From the cell containing the given text, extract its center point as [x, y] coordinate. 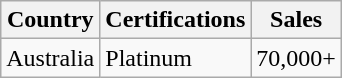
Certifications [176, 20]
70,000+ [296, 58]
Platinum [176, 58]
Country [50, 20]
Australia [50, 58]
Sales [296, 20]
